Identify which cell holds the provided text, then report its (X, Y) central coordinate. 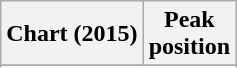
Peakposition (189, 34)
Chart (2015) (72, 34)
